Return [X, Y] of the center of cell containing provided text 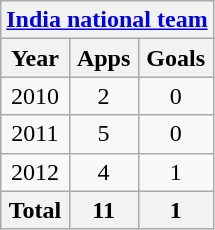
Total [35, 210]
Goals [176, 58]
11 [104, 210]
5 [104, 134]
Apps [104, 58]
India national team [107, 20]
Year [35, 58]
2011 [35, 134]
2 [104, 96]
2010 [35, 96]
2012 [35, 172]
4 [104, 172]
